For the text-containing cell, return its midpoint in (X, Y) coordinate format. 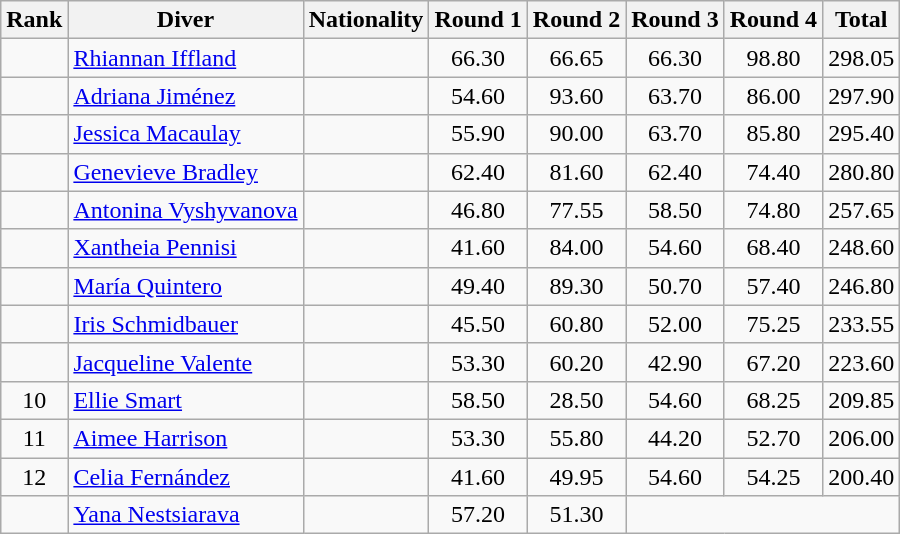
55.90 (478, 134)
66.65 (576, 58)
10 (34, 400)
200.40 (862, 477)
74.40 (773, 172)
51.30 (576, 515)
Total (862, 20)
28.50 (576, 400)
46.80 (478, 210)
Genevieve Bradley (186, 172)
Celia Fernández (186, 477)
77.55 (576, 210)
57.40 (773, 286)
Round 4 (773, 20)
93.60 (576, 96)
246.80 (862, 286)
295.40 (862, 134)
Ellie Smart (186, 400)
74.80 (773, 210)
298.05 (862, 58)
67.20 (773, 362)
89.30 (576, 286)
280.80 (862, 172)
Jessica Macaulay (186, 134)
68.25 (773, 400)
248.60 (862, 248)
Antonina Vyshyvanova (186, 210)
Round 2 (576, 20)
75.25 (773, 324)
209.85 (862, 400)
44.20 (675, 438)
Nationality (366, 20)
297.90 (862, 96)
60.20 (576, 362)
257.65 (862, 210)
Round 3 (675, 20)
57.20 (478, 515)
233.55 (862, 324)
12 (34, 477)
52.70 (773, 438)
98.80 (773, 58)
84.00 (576, 248)
86.00 (773, 96)
45.50 (478, 324)
Iris Schmidbauer (186, 324)
49.40 (478, 286)
90.00 (576, 134)
Adriana Jiménez (186, 96)
68.40 (773, 248)
Yana Nestsiarava (186, 515)
Rank (34, 20)
206.00 (862, 438)
42.90 (675, 362)
54.25 (773, 477)
María Quintero (186, 286)
60.80 (576, 324)
Xantheia Pennisi (186, 248)
Rhiannan Iffland (186, 58)
55.80 (576, 438)
81.60 (576, 172)
11 (34, 438)
52.00 (675, 324)
85.80 (773, 134)
Round 1 (478, 20)
49.95 (576, 477)
Diver (186, 20)
50.70 (675, 286)
Jacqueline Valente (186, 362)
223.60 (862, 362)
Aimee Harrison (186, 438)
